Scan for the cell matching the given text and deliver its (x, y) coordinate at center. 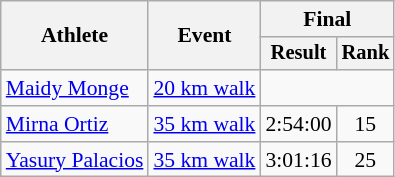
Mirna Ortiz (75, 124)
Rank (366, 54)
2:54:00 (298, 124)
35 km walk (204, 124)
Event (204, 36)
Athlete (75, 36)
Maidy Monge (75, 88)
15 (366, 124)
Final (327, 19)
Result (298, 54)
20 km walk (204, 88)
